Return the [x, y] coordinate for the center point of the cell that contains the specified text.  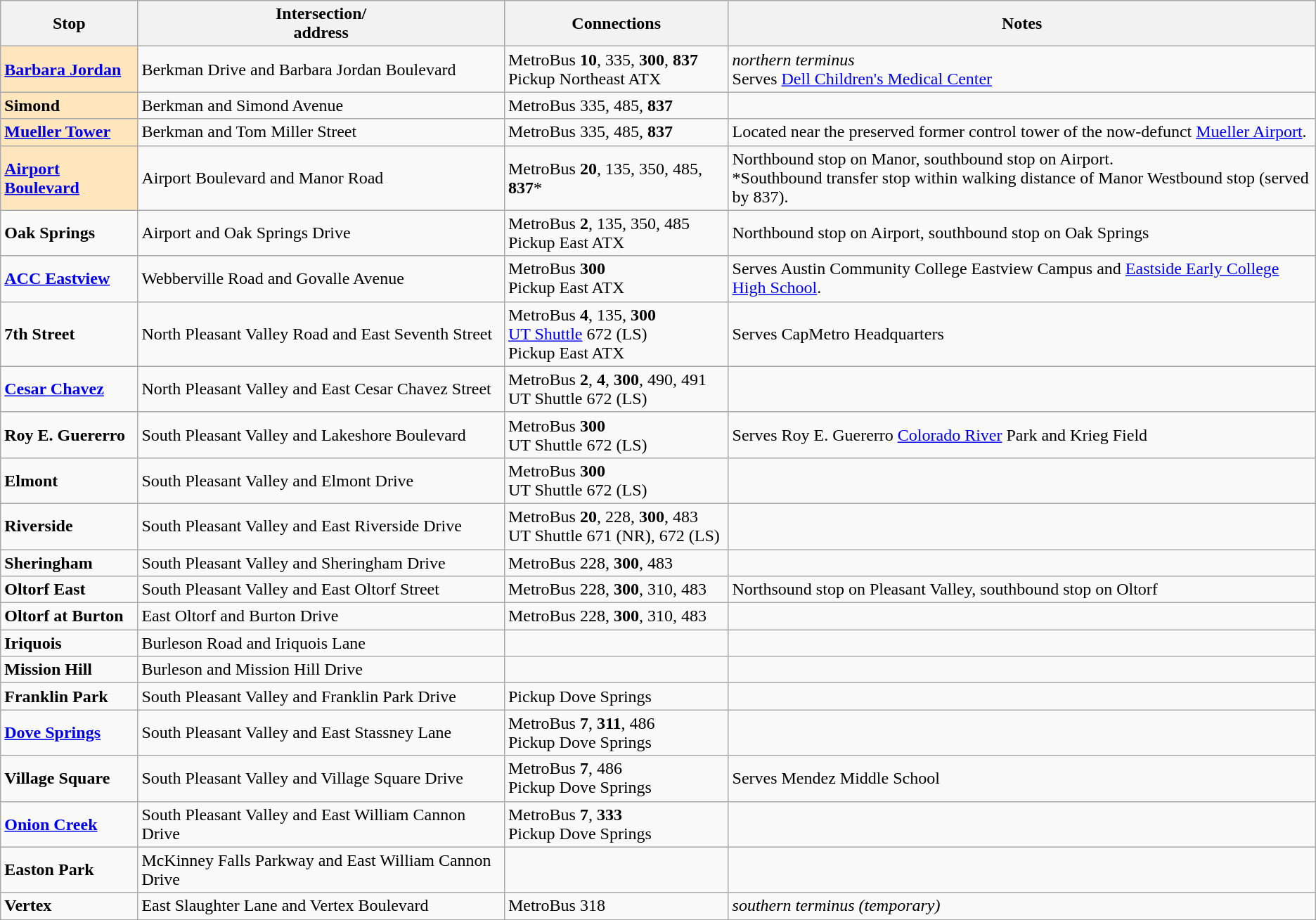
MetroBus 7, 333Pickup Dove Springs [616, 824]
Airport Boulevard and Manor Road [321, 178]
MetroBus 4, 135, 300UT Shuttle 672 (LS)Pickup East ATX [616, 334]
Iriquois [69, 643]
MetroBus 7, 486Pickup Dove Springs [616, 779]
Oltorf East [69, 590]
South Pleasant Valley and Elmont Drive [321, 481]
South Pleasant Valley and Lakeshore Boulevard [321, 434]
southern terminus (temporary) [1022, 906]
Elmont [69, 481]
Berkman and Tom Miller Street [321, 132]
Stop [69, 24]
MetroBus 20, 228, 300, 483UT Shuttle 671 (NR), 672 (LS) [616, 526]
Webberville Road and Govalle Avenue [321, 278]
Oltorf at Burton [69, 616]
South Pleasant Valley and East Riverside Drive [321, 526]
McKinney Falls Parkway and East William Cannon Drive [321, 870]
Simond [69, 105]
MetroBus 20, 135, 350, 485, 837* [616, 178]
Roy E. Guererro [69, 434]
Northbound stop on Manor, southbound stop on Airport.*Southbound transfer stop within walking distance of Manor Westbound stop (served by 837). [1022, 178]
Pickup Dove Springs [616, 697]
Village Square [69, 779]
MetroBus 10, 335, 300, 837Pickup Northeast ATX [616, 69]
Riverside [69, 526]
Oak Springs [69, 233]
Easton Park [69, 870]
South Pleasant Valley and East Oltorf Street [321, 590]
Dove Springs [69, 732]
Serves CapMetro Headquarters [1022, 334]
South Pleasant Valley and East Stassney Lane [321, 732]
Serves Roy E. Guererro Colorado River Park and Krieg Field [1022, 434]
Mission Hill [69, 670]
Located near the preserved former control tower of the now-defunct Mueller Airport. [1022, 132]
Notes [1022, 24]
Berkman and Simond Avenue [321, 105]
Northbound stop on Airport, southbound stop on Oak Springs [1022, 233]
Burleson Road and Iriquois Lane [321, 643]
Airport Boulevard [69, 178]
MetroBus 318 [616, 906]
Northsound stop on Pleasant Valley, southbound stop on Oltorf [1022, 590]
MetroBus 2, 4, 300, 490, 491UT Shuttle 672 (LS) [616, 389]
Burleson and Mission Hill Drive [321, 670]
Serves Austin Community College Eastview Campus and Eastside Early College High School. [1022, 278]
Serves Mendez Middle School [1022, 779]
Franklin Park [69, 697]
7th Street [69, 334]
ACC Eastview [69, 278]
MetroBus 2, 135, 350, 485Pickup East ATX [616, 233]
MetroBus 7, 311, 486Pickup Dove Springs [616, 732]
South Pleasant Valley and Village Square Drive [321, 779]
Barbara Jordan [69, 69]
Mueller Tower [69, 132]
Intersection/address [321, 24]
East Slaughter Lane and Vertex Boulevard [321, 906]
South Pleasant Valley and Franklin Park Drive [321, 697]
North Pleasant Valley Road and East Seventh Street [321, 334]
Connections [616, 24]
northern terminusServes Dell Children's Medical Center [1022, 69]
Sheringham [69, 563]
Onion Creek [69, 824]
Airport and Oak Springs Drive [321, 233]
Berkman Drive and Barbara Jordan Boulevard [321, 69]
East Oltorf and Burton Drive [321, 616]
MetroBus 228, 300, 483 [616, 563]
South Pleasant Valley and Sheringham Drive [321, 563]
North Pleasant Valley and East Cesar Chavez Street [321, 389]
MetroBus 300Pickup East ATX [616, 278]
South Pleasant Valley and East William Cannon Drive [321, 824]
Vertex [69, 906]
Cesar Chavez [69, 389]
